Detect which cell encompasses the target text, then output its (X, Y) center coordinate. 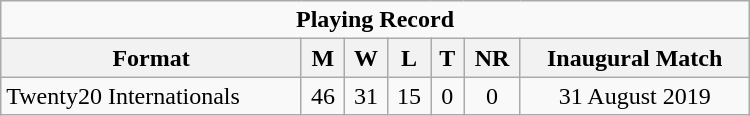
W (366, 58)
31 (366, 96)
Inaugural Match (634, 58)
Playing Record (375, 20)
31 August 2019 (634, 96)
NR (492, 58)
T (448, 58)
15 (410, 96)
46 (322, 96)
M (322, 58)
Twenty20 Internationals (152, 96)
Format (152, 58)
L (410, 58)
